Output the (X, Y) coordinate of the center of the cell containing the given text.  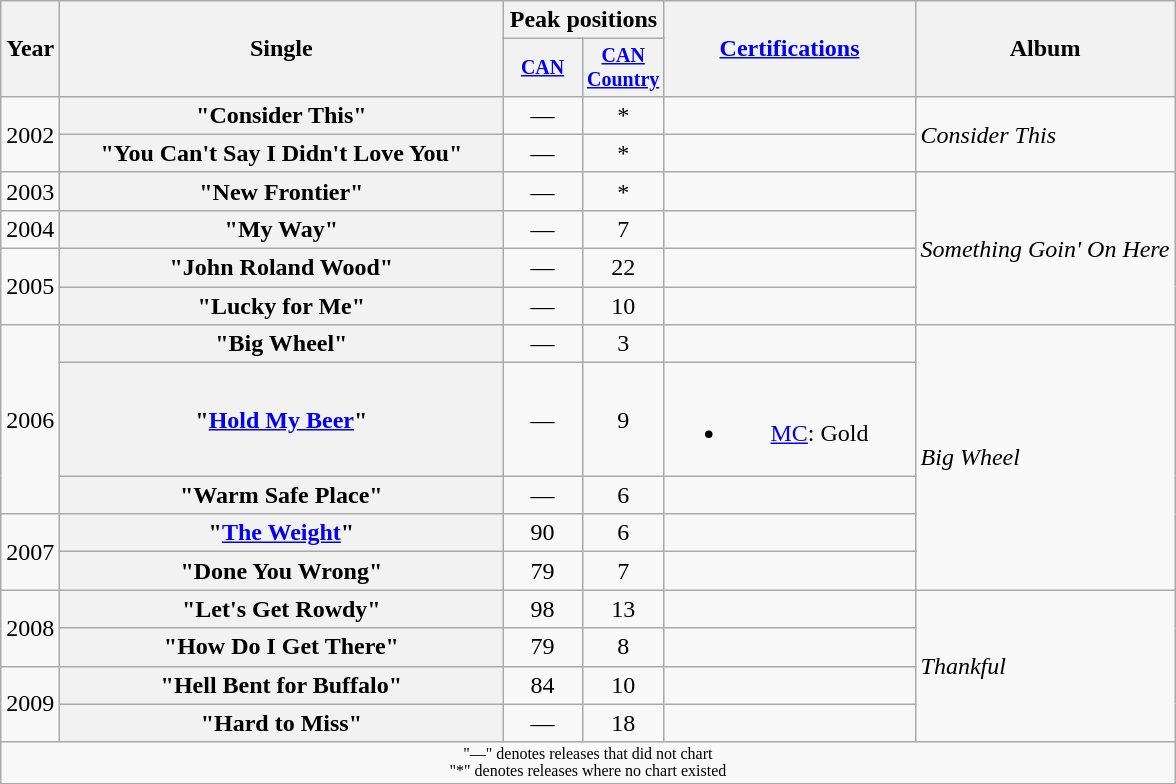
2009 (30, 704)
2004 (30, 229)
"Warm Safe Place" (282, 495)
"Hold My Beer" (282, 420)
2008 (30, 628)
CAN (542, 68)
"Big Wheel" (282, 344)
"Done You Wrong" (282, 571)
MC: Gold (790, 420)
22 (623, 268)
"Hell Bent for Buffalo" (282, 685)
9 (623, 420)
"—" denotes releases that did not chart"*" denotes releases where no chart existed (588, 762)
"Lucky for Me" (282, 306)
13 (623, 609)
"Consider This" (282, 115)
2007 (30, 552)
90 (542, 533)
Big Wheel (1045, 458)
Peak positions (584, 20)
Consider This (1045, 134)
"The Weight" (282, 533)
2002 (30, 134)
Single (282, 49)
18 (623, 723)
Thankful (1045, 666)
2006 (30, 420)
"You Can't Say I Didn't Love You" (282, 153)
Certifications (790, 49)
8 (623, 647)
"My Way" (282, 229)
2005 (30, 287)
84 (542, 685)
CAN Country (623, 68)
"Let's Get Rowdy" (282, 609)
Something Goin' On Here (1045, 248)
Year (30, 49)
Album (1045, 49)
3 (623, 344)
98 (542, 609)
"New Frontier" (282, 191)
2003 (30, 191)
"How Do I Get There" (282, 647)
"John Roland Wood" (282, 268)
"Hard to Miss" (282, 723)
